Extract the (X, Y) coordinate from the center of the cell holding the provided text.  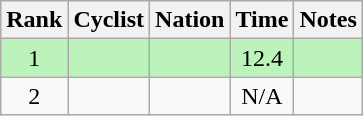
Rank (34, 20)
N/A (262, 96)
Notes (328, 20)
1 (34, 58)
Time (262, 20)
12.4 (262, 58)
Nation (190, 20)
2 (34, 96)
Cyclist (109, 20)
